Capture the cell that displays the provided text and extract its (x, y) central coordinate. 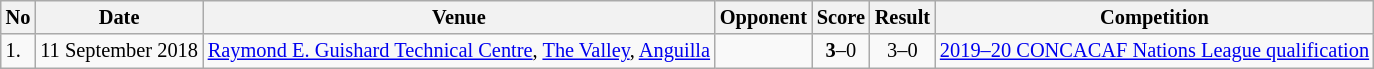
Result (902, 17)
11 September 2018 (118, 51)
2019–20 CONCACAF Nations League qualification (1154, 51)
Competition (1154, 17)
Venue (459, 17)
Raymond E. Guishard Technical Centre, The Valley, Anguilla (459, 51)
No (18, 17)
1. (18, 51)
Date (118, 17)
Score (841, 17)
Opponent (764, 17)
